Output the [x, y] coordinate of the center of the cell containing the given text.  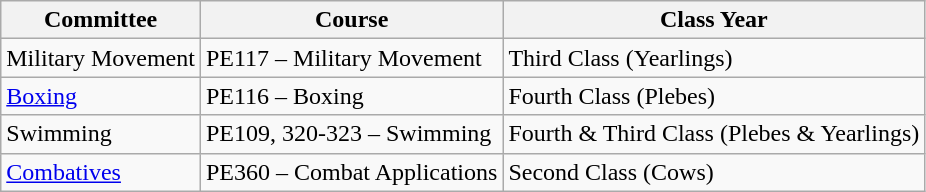
Class Year [714, 20]
Course [351, 20]
Third Class (Yearlings) [714, 58]
Fourth & Third Class (Plebes & Yearlings) [714, 134]
PE117 – Military Movement [351, 58]
Fourth Class (Plebes) [714, 96]
Military Movement [101, 58]
Committee [101, 20]
Boxing [101, 96]
Second Class (Cows) [714, 172]
PE360 – Combat Applications [351, 172]
Combatives [101, 172]
PE109, 320-323 – Swimming [351, 134]
PE116 – Boxing [351, 96]
Swimming [101, 134]
